Extract the (x, y) coordinate from the center of the cell holding the provided text.  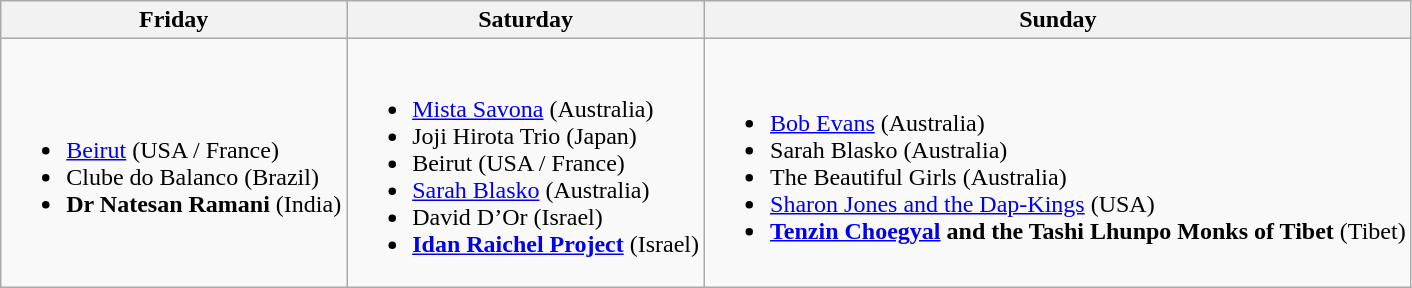
Saturday (526, 20)
Beirut (USA / France)Clube do Balanco (Brazil)Dr Natesan Ramani (India) (174, 163)
Friday (174, 20)
Mista Savona (Australia)Joji Hirota Trio (Japan)Beirut (USA / France)Sarah Blasko (Australia)David D’Or (Israel)Idan Raichel Project (Israel) (526, 163)
Sunday (1058, 20)
